Extract the [X, Y] coordinate from the center of the cell holding the provided text.  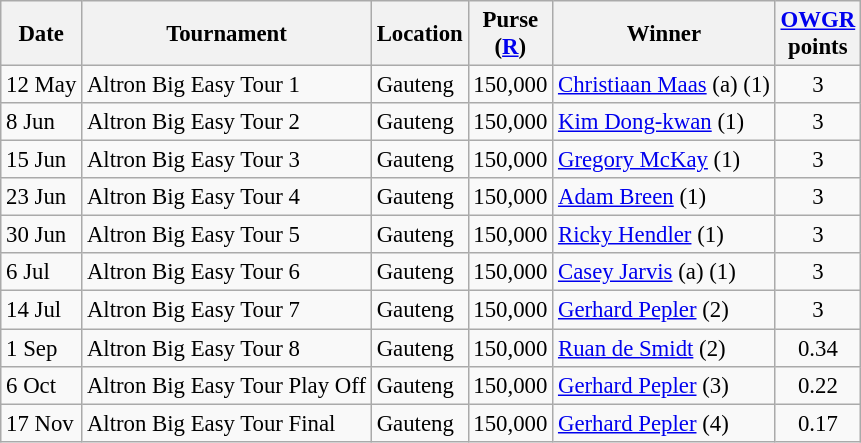
Gerhard Pepler (4) [664, 423]
Altron Big Easy Tour 8 [227, 348]
Tournament [227, 34]
Adam Breen (1) [664, 197]
Gregory McKay (1) [664, 160]
Altron Big Easy Tour 6 [227, 273]
30 Jun [42, 235]
Purse(R) [510, 34]
Gerhard Pepler (2) [664, 310]
15 Jun [42, 160]
6 Oct [42, 385]
Kim Dong-kwan (1) [664, 122]
Altron Big Easy Tour 1 [227, 85]
0.22 [818, 385]
12 May [42, 85]
Altron Big Easy Tour Final [227, 423]
Gerhard Pepler (3) [664, 385]
Altron Big Easy Tour 2 [227, 122]
Altron Big Easy Tour 5 [227, 235]
Location [420, 34]
14 Jul [42, 310]
8 Jun [42, 122]
OWGRpoints [818, 34]
Christiaan Maas (a) (1) [664, 85]
17 Nov [42, 423]
23 Jun [42, 197]
Altron Big Easy Tour 4 [227, 197]
Altron Big Easy Tour 3 [227, 160]
Altron Big Easy Tour Play Off [227, 385]
Altron Big Easy Tour 7 [227, 310]
Ricky Hendler (1) [664, 235]
Winner [664, 34]
1 Sep [42, 348]
0.17 [818, 423]
Ruan de Smidt (2) [664, 348]
0.34 [818, 348]
Date [42, 34]
Casey Jarvis (a) (1) [664, 273]
6 Jul [42, 273]
